Output the [x, y] coordinate of the center of the cell containing the given text.  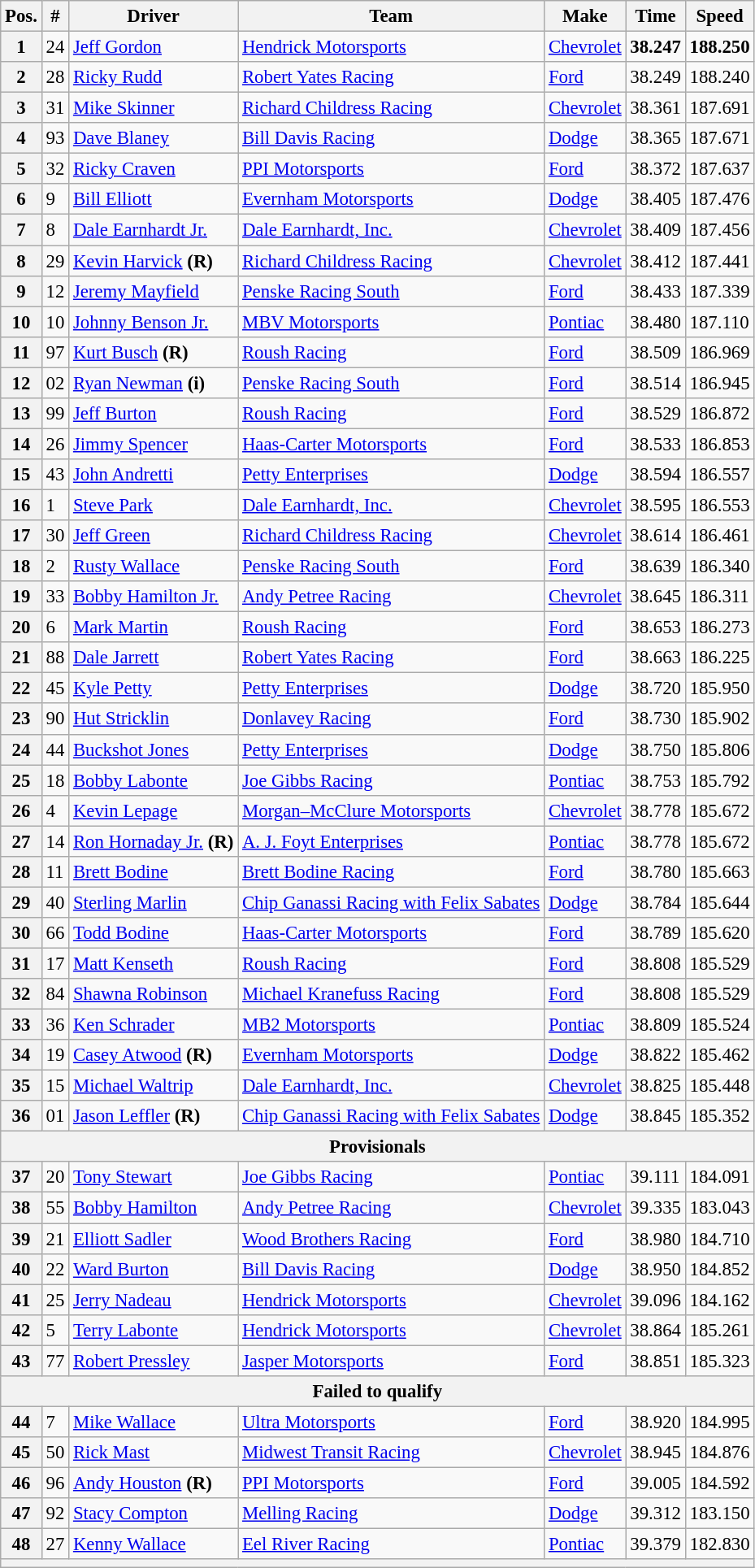
184.995 [720, 1422]
Jeff Gordon [154, 47]
Andy Houston (R) [154, 1483]
Pos. [21, 16]
186.872 [720, 414]
Make [585, 16]
38.361 [655, 108]
38.433 [655, 291]
38.247 [655, 47]
02 [55, 383]
55 [55, 1208]
38.480 [655, 322]
Speed [720, 16]
Casey Atwood (R) [154, 1055]
MB2 Motorsports [392, 1025]
39.335 [655, 1208]
Tony Stewart [154, 1178]
Ken Schrader [154, 1025]
185.323 [720, 1361]
Shawna Robinson [154, 994]
66 [55, 933]
42 [21, 1330]
184.710 [720, 1239]
Donlavey Racing [392, 719]
Driver [154, 16]
187.671 [720, 138]
38.920 [655, 1422]
13 [21, 414]
38.595 [655, 505]
Ryan Newman (i) [154, 383]
01 [55, 1116]
39.111 [655, 1178]
38.409 [655, 230]
Melling Racing [392, 1514]
188.250 [720, 47]
Johnny Benson Jr. [154, 322]
38.825 [655, 1086]
Ron Hornaday Jr. (R) [154, 841]
Kevin Harvick (R) [154, 261]
186.969 [720, 352]
183.150 [720, 1514]
Dale Jarrett [154, 658]
93 [55, 138]
38.639 [655, 567]
38.509 [655, 352]
38.864 [655, 1330]
185.902 [720, 719]
186.853 [720, 444]
35 [21, 1086]
Dale Earnhardt Jr. [154, 230]
186.557 [720, 475]
Jason Leffler (R) [154, 1116]
Kevin Lepage [154, 810]
39.005 [655, 1483]
38.980 [655, 1239]
92 [55, 1514]
99 [55, 414]
38.365 [655, 138]
38.412 [655, 261]
185.806 [720, 749]
186.461 [720, 536]
Ricky Craven [154, 169]
38.372 [655, 169]
184.852 [720, 1269]
90 [55, 719]
34 [21, 1055]
38.780 [655, 872]
38.594 [655, 475]
Sterling Marlin [154, 902]
39.312 [655, 1514]
38.514 [655, 383]
186.273 [720, 628]
23 [21, 719]
185.950 [720, 688]
Rusty Wallace [154, 567]
Jimmy Spencer [154, 444]
186.340 [720, 567]
Time [655, 16]
185.448 [720, 1086]
48 [21, 1544]
38.533 [655, 444]
185.644 [720, 902]
Wood Brothers Racing [392, 1239]
Brett Bodine Racing [392, 872]
A. J. Foyt Enterprises [392, 841]
186.945 [720, 383]
Mike Wallace [154, 1422]
38.645 [655, 597]
38.614 [655, 536]
38.249 [655, 77]
3 [21, 108]
187.456 [720, 230]
Jerry Nadeau [154, 1300]
84 [55, 994]
Eel River Racing [392, 1544]
184.876 [720, 1453]
John Andretti [154, 475]
38.950 [655, 1269]
38.851 [655, 1361]
Failed to qualify [377, 1392]
Kyle Petty [154, 688]
Kurt Busch (R) [154, 352]
Kenny Wallace [154, 1544]
Bill Elliott [154, 199]
38.720 [655, 688]
88 [55, 658]
37 [21, 1178]
Morgan–McClure Motorsports [392, 810]
46 [21, 1483]
38.750 [655, 749]
38.753 [655, 780]
39.379 [655, 1544]
39 [21, 1239]
Team [392, 16]
186.225 [720, 658]
Ricky Rudd [154, 77]
38.730 [655, 719]
Brett Bodine [154, 872]
Jasper Motorsports [392, 1361]
184.592 [720, 1483]
38.945 [655, 1453]
186.311 [720, 597]
41 [21, 1300]
185.792 [720, 780]
Rick Mast [154, 1453]
Bobby Labonte [154, 780]
Mike Skinner [154, 108]
38.845 [655, 1116]
38.653 [655, 628]
184.091 [720, 1178]
188.240 [720, 77]
Ultra Motorsports [392, 1422]
Stacy Compton [154, 1514]
Robert Pressley [154, 1361]
187.339 [720, 291]
38 [21, 1208]
Dave Blaney [154, 138]
182.830 [720, 1544]
38.784 [655, 902]
Michael Kranefuss Racing [392, 994]
187.637 [720, 169]
185.663 [720, 872]
Jeremy Mayfield [154, 291]
Elliott Sadler [154, 1239]
Jeff Green [154, 536]
38.822 [655, 1055]
Terry Labonte [154, 1330]
Michael Waltrip [154, 1086]
38.789 [655, 933]
77 [55, 1361]
Mark Martin [154, 628]
185.352 [720, 1116]
187.476 [720, 199]
184.162 [720, 1300]
38.405 [655, 199]
185.620 [720, 933]
50 [55, 1453]
Matt Kenseth [154, 963]
16 [21, 505]
185.261 [720, 1330]
Ward Burton [154, 1269]
Bobby Hamilton [154, 1208]
187.691 [720, 108]
183.043 [720, 1208]
Todd Bodine [154, 933]
Hut Stricklin [154, 719]
47 [21, 1514]
39.096 [655, 1300]
187.110 [720, 322]
Bobby Hamilton Jr. [154, 597]
38.663 [655, 658]
187.441 [720, 261]
185.524 [720, 1025]
96 [55, 1483]
186.553 [720, 505]
Provisionals [377, 1147]
185.462 [720, 1055]
38.809 [655, 1025]
MBV Motorsports [392, 322]
97 [55, 352]
# [55, 16]
Midwest Transit Racing [392, 1453]
Steve Park [154, 505]
Jeff Burton [154, 414]
Buckshot Jones [154, 749]
38.529 [655, 414]
